Identify which cell holds the provided text, then report its (X, Y) central coordinate. 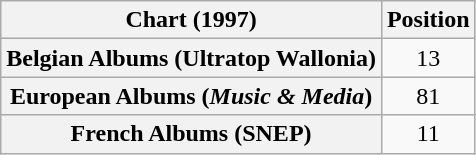
French Albums (SNEP) (192, 134)
Chart (1997) (192, 20)
Position (428, 20)
13 (428, 58)
81 (428, 96)
11 (428, 134)
European Albums (Music & Media) (192, 96)
Belgian Albums (Ultratop Wallonia) (192, 58)
